Search for the cell housing the specified text and yield its [x, y] center coordinate. 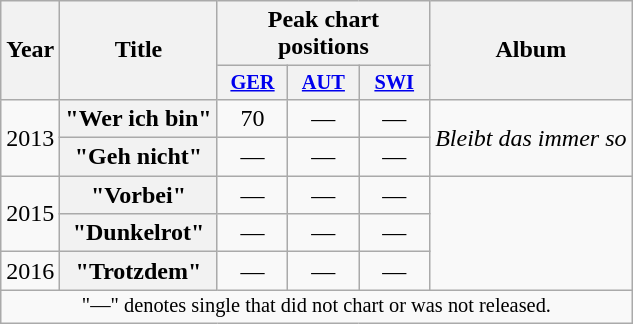
2013 [30, 137]
Peak chart positions [324, 34]
AUT [324, 83]
GER [252, 83]
Year [30, 50]
2015 [30, 214]
"Dunkelrot" [138, 233]
"Vorbei" [138, 195]
"Geh nicht" [138, 157]
"—" denotes single that did not chart or was not released. [316, 307]
Title [138, 50]
Bleibt das immer so [531, 137]
SWI [394, 83]
"Trotzdem" [138, 271]
"Wer ich bin" [138, 118]
70 [252, 118]
Album [531, 50]
2016 [30, 271]
